Detect which cell encompasses the target text, then output its [x, y] center coordinate. 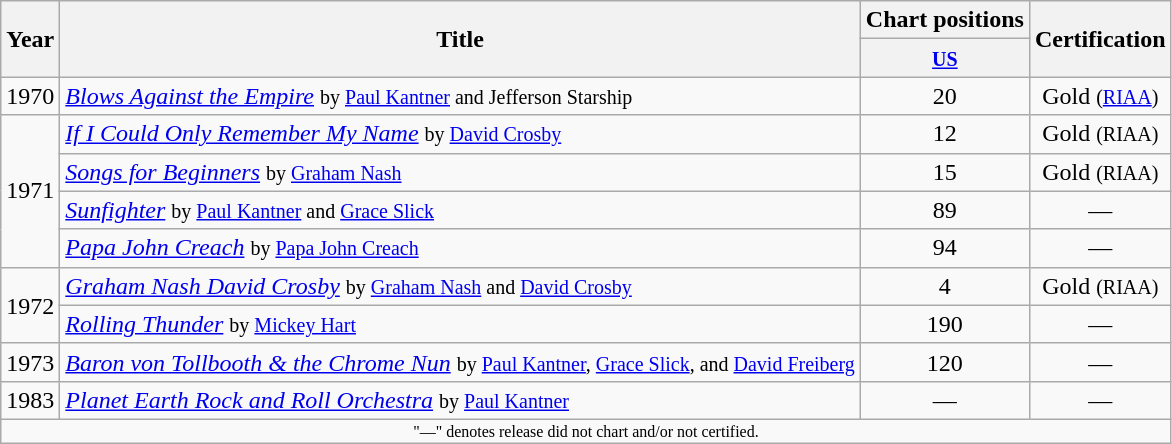
Certification [1100, 39]
15 [944, 172]
Planet Earth Rock and Roll Orchestra by Paul Kantner [460, 400]
89 [944, 210]
"—" denotes release did not chart and/or not certified. [586, 431]
4 [944, 286]
1973 [30, 362]
12 [944, 134]
If I Could Only Remember My Name by David Crosby [460, 134]
120 [944, 362]
Graham Nash David Crosby by Graham Nash and David Crosby [460, 286]
1983 [30, 400]
1970 [30, 96]
Chart positions [944, 20]
Title [460, 39]
Year [30, 39]
Rolling Thunder by Mickey Hart [460, 324]
1972 [30, 305]
Sunfighter by Paul Kantner and Grace Slick [460, 210]
1971 [30, 191]
Papa John Creach by Papa John Creach [460, 248]
190 [944, 324]
Baron von Tollbooth & the Chrome Nun by Paul Kantner, Grace Slick, and David Freiberg [460, 362]
Blows Against the Empire by Paul Kantner and Jefferson Starship [460, 96]
US [944, 58]
Songs for Beginners by Graham Nash [460, 172]
94 [944, 248]
20 [944, 96]
